Provide the (x, y) coordinate of the cell's center where the given text is located.  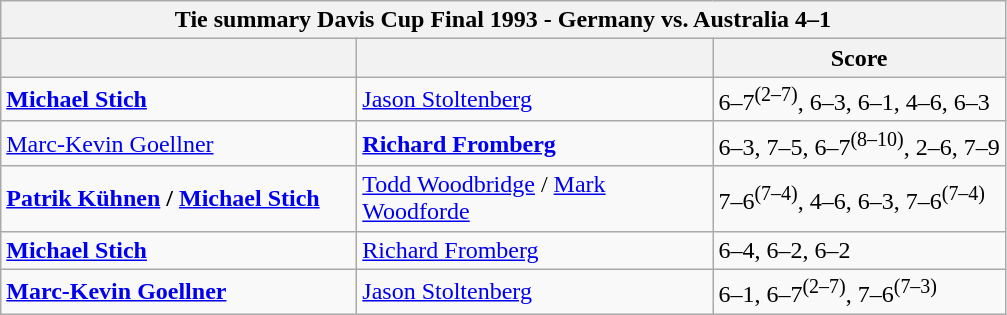
7–6(7–4), 4–6, 6–3, 7–6(7–4) (859, 198)
6–3, 7–5, 6–7(8–10), 2–6, 7–9 (859, 144)
6–7(2–7), 6–3, 6–1, 4–6, 6–3 (859, 100)
6–4, 6–2, 6–2 (859, 250)
Patrik Kühnen / Michael Stich (179, 198)
Score (859, 58)
Todd Woodbridge / Mark Woodforde (535, 198)
6–1, 6–7(2–7), 7–6(7–3) (859, 292)
Tie summary Davis Cup Final 1993 - Germany vs. Australia 4–1 (504, 20)
